Output the (x, y) coordinate of the center of the cell containing the given text.  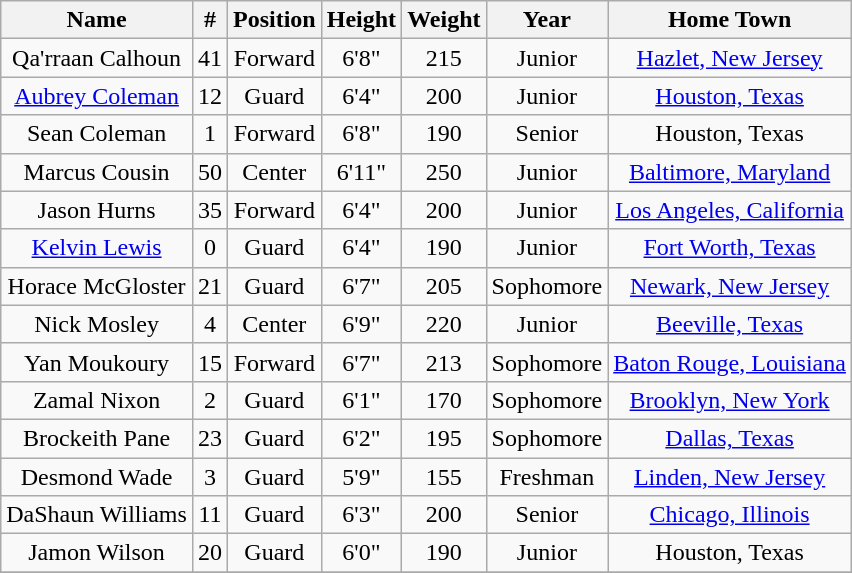
Year (547, 20)
0 (210, 248)
Home Town (730, 20)
15 (210, 362)
50 (210, 172)
Fort Worth, Texas (730, 248)
Los Angeles, California (730, 210)
155 (444, 477)
Zamal Nixon (97, 400)
Freshman (547, 477)
Sean Coleman (97, 134)
11 (210, 515)
Aubrey Coleman (97, 96)
Linden, New Jersey (730, 477)
6'3" (361, 515)
4 (210, 324)
6'2" (361, 438)
250 (444, 172)
195 (444, 438)
6'11" (361, 172)
Chicago, Illinois (730, 515)
Kelvin Lewis (97, 248)
Jamon Wilson (97, 553)
220 (444, 324)
35 (210, 210)
6'1" (361, 400)
20 (210, 553)
Name (97, 20)
Baltimore, Maryland (730, 172)
Weight (444, 20)
Brooklyn, New York (730, 400)
12 (210, 96)
205 (444, 286)
Qa'rraan Calhoun (97, 58)
6'9" (361, 324)
1 (210, 134)
41 (210, 58)
DaShaun Williams (97, 515)
Horace McGloster (97, 286)
21 (210, 286)
Desmond Wade (97, 477)
Hazlet, New Jersey (730, 58)
170 (444, 400)
Baton Rouge, Louisiana (730, 362)
2 (210, 400)
5'9" (361, 477)
# (210, 20)
Position (274, 20)
Jason Hurns (97, 210)
Newark, New Jersey (730, 286)
213 (444, 362)
6'0" (361, 553)
Height (361, 20)
215 (444, 58)
Beeville, Texas (730, 324)
3 (210, 477)
Yan Moukoury (97, 362)
Dallas, Texas (730, 438)
Brockeith Pane (97, 438)
Nick Mosley (97, 324)
23 (210, 438)
Marcus Cousin (97, 172)
